Return the (x, y) coordinate for the center point of the cell that contains the specified text.  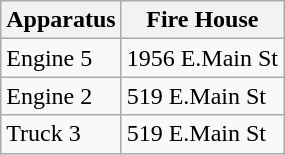
Apparatus (61, 20)
Engine 2 (61, 96)
Engine 5 (61, 58)
1956 E.Main St (202, 58)
Fire House (202, 20)
Truck 3 (61, 134)
